Determine the (x, y) coordinate at the center of the cell enclosing the given text.  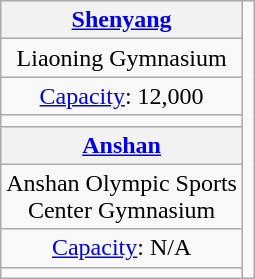
Capacity: N/A (122, 248)
Shenyang (122, 20)
Capacity: 12,000 (122, 96)
Anshan Olympic SportsCenter Gymnasium (122, 196)
Liaoning Gymnasium (122, 58)
Anshan (122, 145)
